Return the (X, Y) coordinate for the center point of the cell that contains the specified text.  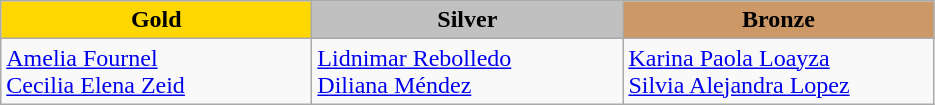
Silver (468, 20)
Lidnimar RebolledoDiliana Méndez (468, 72)
Karina Paola LoayzaSilvia Alejandra Lopez (778, 72)
Bronze (778, 20)
Gold (156, 20)
Amelia FournelCecilia Elena Zeid (156, 72)
